Identify which cell holds the provided text, then report its [x, y] central coordinate. 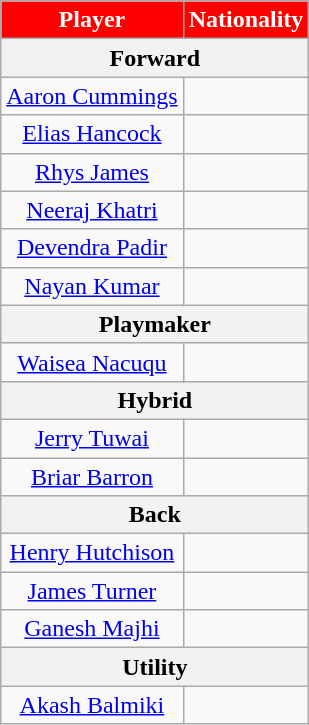
Playmaker [155, 324]
Nayan Kumar [92, 286]
Player [92, 20]
Rhys James [92, 172]
Ganesh Majhi [92, 629]
Devendra Padir [92, 248]
Hybrid [155, 400]
Nationality [246, 20]
Briar Barron [92, 477]
Utility [155, 667]
Akash Balmiki [92, 705]
Aaron Cummings [92, 96]
James Turner [92, 591]
Jerry Tuwai [92, 438]
Back [155, 515]
Henry Hutchison [92, 553]
Forward [155, 58]
Neeraj Khatri [92, 210]
Elias Hancock [92, 134]
Waisea Nacuqu [92, 362]
